Return the [x, y] coordinate for the center point of the cell that contains the specified text.  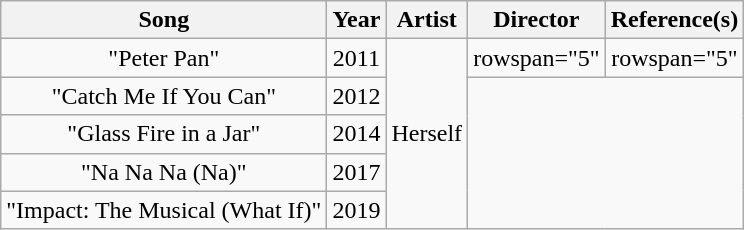
Director [537, 20]
"Peter Pan" [164, 58]
Year [356, 20]
2019 [356, 210]
"Glass Fire in a Jar" [164, 134]
"Catch Me If You Can" [164, 96]
"Impact: The Musical (What If)" [164, 210]
"Na Na Na (Na)" [164, 172]
Song [164, 20]
Reference(s) [674, 20]
2012 [356, 96]
Artist [427, 20]
2014 [356, 134]
Herself [427, 134]
2017 [356, 172]
2011 [356, 58]
